Determine the (x, y) coordinate at the center of the cell enclosing the given text.  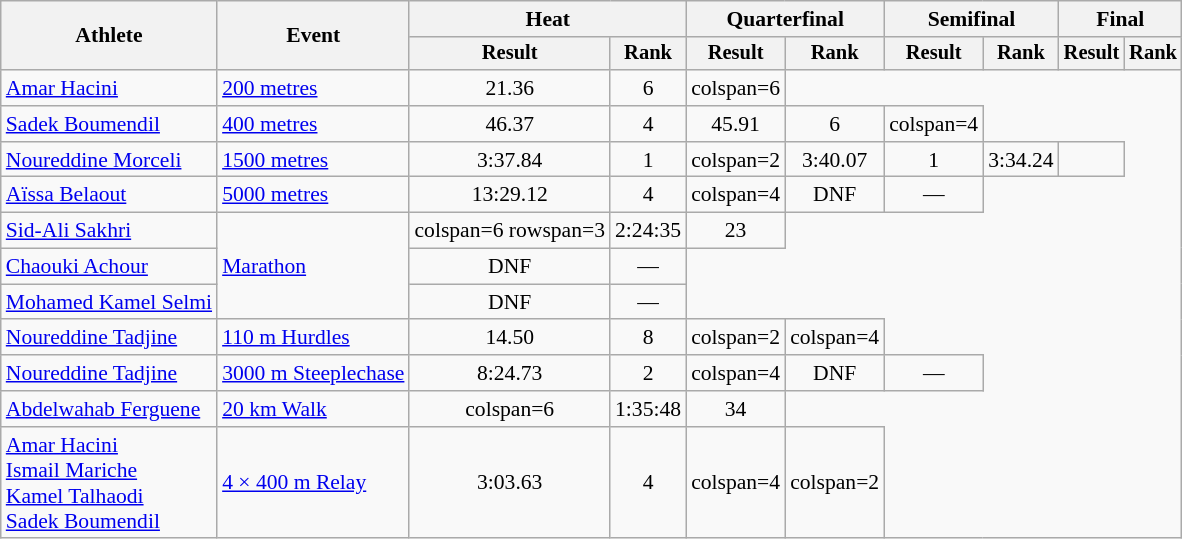
Sadek Boumendil (109, 124)
2:24:35 (648, 231)
5000 metres (313, 195)
Amar HaciniIsmail MaricheKamel TalhaodiSadek Boumendil (109, 483)
Athlete (109, 36)
Noureddine Morceli (109, 160)
2 (648, 373)
Mohamed Kamel Selmi (109, 302)
1500 metres (313, 160)
colspan=6 rowspan=3 (510, 231)
Sid-Ali Sakhri (109, 231)
Abdelwahab Ferguene (109, 409)
8:24.73 (510, 373)
110 m Hurdles (313, 338)
3:40.07 (834, 160)
14.50 (510, 338)
Semifinal (972, 19)
3:03.63 (510, 483)
400 metres (313, 124)
20 km Walk (313, 409)
46.37 (510, 124)
3:37.84 (510, 160)
23 (736, 231)
45.91 (736, 124)
8 (648, 338)
3000 m Steeplechase (313, 373)
200 metres (313, 88)
Aïssa Belaout (109, 195)
13:29.12 (510, 195)
Marathon (313, 266)
Final (1120, 19)
Chaouki Achour (109, 267)
Quarterfinal (785, 19)
Event (313, 36)
Heat (548, 19)
3:34.24 (1020, 160)
34 (736, 409)
1:35:48 (648, 409)
21.36 (510, 88)
4 × 400 m Relay (313, 483)
Amar Hacini (109, 88)
